For the text-containing cell, return its midpoint in [X, Y] coordinate format. 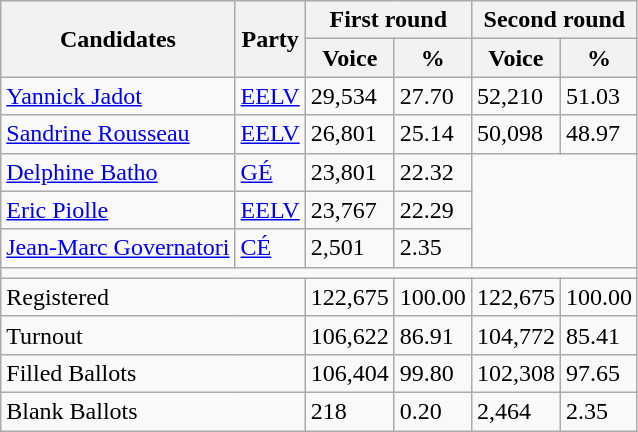
Blank Ballots [153, 411]
22.29 [432, 210]
GÉ [270, 172]
2,464 [516, 411]
29,534 [350, 96]
218 [350, 411]
Candidates [118, 39]
Eric Piolle [118, 210]
106,622 [350, 335]
2,501 [350, 248]
106,404 [350, 373]
25.14 [432, 134]
Second round [554, 20]
27.70 [432, 96]
48.97 [598, 134]
Sandrine Rousseau [118, 134]
Delphine Batho [118, 172]
First round [388, 20]
Turnout [153, 335]
23,767 [350, 210]
23,801 [350, 172]
99.80 [432, 373]
22.32 [432, 172]
85.41 [598, 335]
26,801 [350, 134]
86.91 [432, 335]
50,098 [516, 134]
Filled Ballots [153, 373]
51.03 [598, 96]
Party [270, 39]
52,210 [516, 96]
Jean-Marc Governatori [118, 248]
Yannick Jadot [118, 96]
CÉ [270, 248]
0.20 [432, 411]
Registered [153, 297]
97.65 [598, 373]
104,772 [516, 335]
102,308 [516, 373]
